Return [X, Y] of the center of cell containing provided text 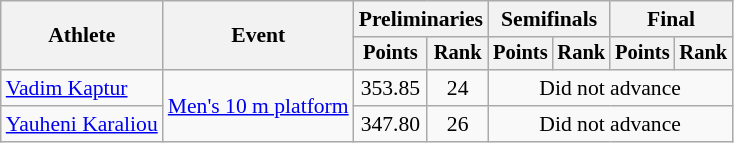
Preliminaries [421, 19]
Athlete [82, 36]
Final [671, 19]
Semifinals [549, 19]
Vadim Kaptur [82, 88]
347.80 [391, 124]
26 [458, 124]
Event [258, 36]
Men's 10 m platform [258, 106]
353.85 [391, 88]
Yauheni Karaliou [82, 124]
24 [458, 88]
